Extract the [x, y] coordinate from the center of the cell holding the provided text.  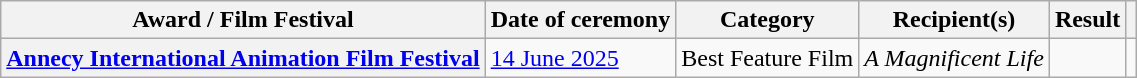
Best Feature Film [768, 58]
Result [1087, 20]
Award / Film Festival [243, 20]
Annecy International Animation Film Festival [243, 58]
Recipient(s) [954, 20]
A Magnificent Life [954, 58]
Category [768, 20]
14 June 2025 [580, 58]
Date of ceremony [580, 20]
